Determine the [X, Y] coordinate at the center of the cell enclosing the given text.  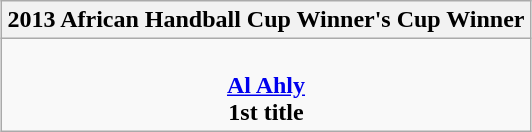
Al Ahly1st title [266, 85]
2013 African Handball Cup Winner's Cup Winner [266, 20]
